Locate the cell with the specified text and output its [X, Y] center coordinate. 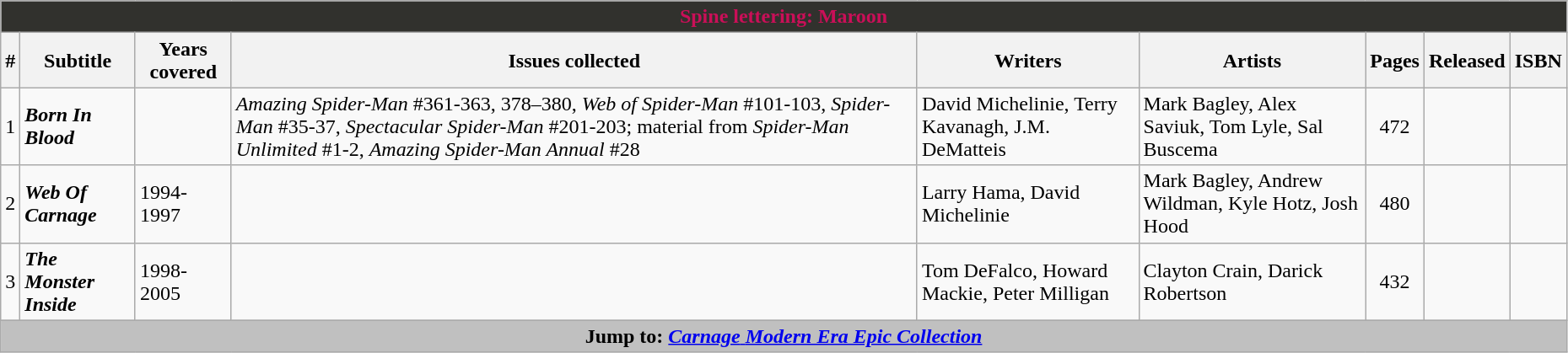
Clayton Crain, Darick Robertson [1252, 281]
Web Of Carnage [78, 204]
432 [1395, 281]
1998-2005 [183, 281]
Mark Bagley, Alex Saviuk, Tom Lyle, Sal Buscema [1252, 126]
Released [1467, 61]
472 [1395, 126]
Pages [1395, 61]
ISBN [1538, 61]
Issues collected [574, 61]
3 [10, 281]
Mark Bagley, Andrew Wildman, Kyle Hotz, Josh Hood [1252, 204]
Born In Blood [78, 126]
480 [1395, 204]
Tom DeFalco, Howard Mackie, Peter Milligan [1027, 281]
David Michelinie, Terry Kavanagh, J.M. DeMatteis [1027, 126]
The Monster Inside [78, 281]
Writers [1027, 61]
Artists [1252, 61]
# [10, 61]
Years covered [183, 61]
Subtitle [78, 61]
1994-1997 [183, 204]
Jump to: Carnage Modern Era Epic Collection [784, 336]
2 [10, 204]
1 [10, 126]
Larry Hama, David Michelinie [1027, 204]
Spine lettering: Maroon [784, 17]
